Detect which cell encompasses the target text, then output its (X, Y) center coordinate. 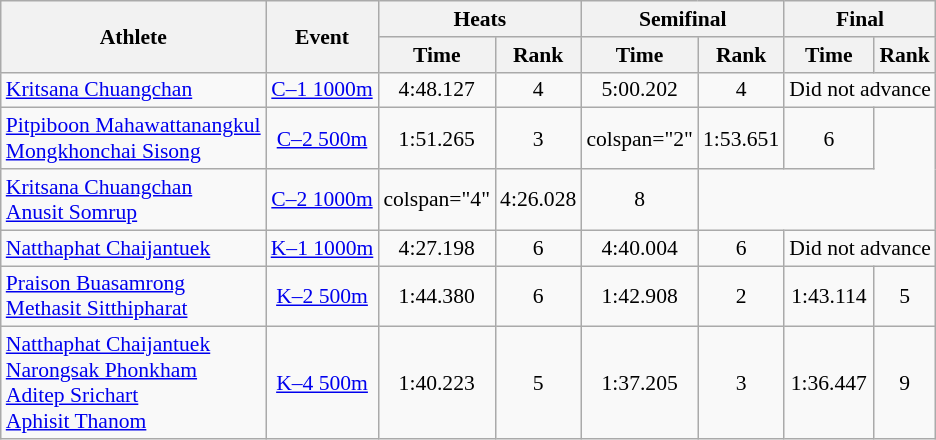
K–2 500m (322, 296)
Semifinal (682, 19)
8 (640, 200)
1:36.447 (828, 383)
1:44.380 (436, 296)
Athlete (134, 36)
1:40.223 (436, 383)
colspan="4" (436, 200)
K–1 1000m (322, 248)
4:27.198 (436, 248)
C–2 500m (322, 138)
1:42.908 (640, 296)
1:43.114 (828, 296)
5:00.202 (640, 90)
C–2 1000m (322, 200)
Kritsana ChuangchanAnusit Somrup (134, 200)
Natthaphat ChaijantuekNarongsak PhonkhamAditep SrichartAphisit Thanom (134, 383)
4:26.028 (538, 200)
4:48.127 (436, 90)
Natthaphat Chaijantuek (134, 248)
Final (860, 19)
C–1 1000m (322, 90)
Heats (480, 19)
Kritsana Chuangchan (134, 90)
Praison BuasamrongMethasit Sitthipharat (134, 296)
2 (741, 296)
1:53.651 (741, 138)
K–4 500m (322, 383)
9 (904, 383)
colspan="2" (640, 138)
4:40.004 (640, 248)
Pitpiboon MahawattanangkulMongkhonchai Sisong (134, 138)
1:51.265 (436, 138)
Event (322, 36)
1:37.205 (640, 383)
